Determine the [x, y] coordinate at the center of the cell enclosing the given text.  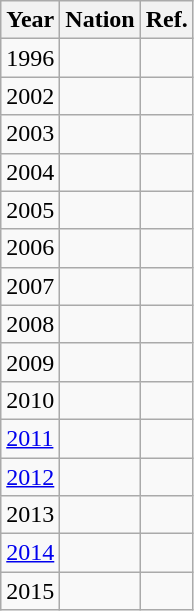
2005 [30, 210]
2013 [30, 515]
2008 [30, 324]
Year [30, 20]
2009 [30, 362]
Nation [100, 20]
2014 [30, 553]
2002 [30, 96]
2015 [30, 591]
2004 [30, 172]
2012 [30, 477]
2007 [30, 286]
1996 [30, 58]
Ref. [166, 20]
2006 [30, 248]
2003 [30, 134]
2010 [30, 400]
2011 [30, 438]
